Determine the [X, Y] coordinate at the center of the cell enclosing the given text.  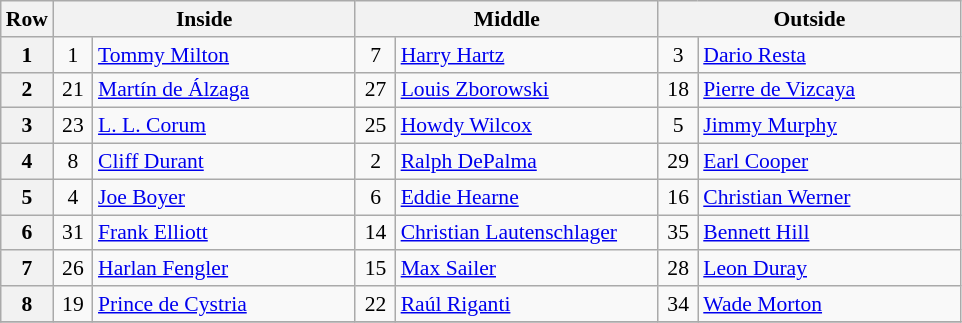
Joe Boyer [224, 197]
27 [375, 90]
21 [73, 90]
Outside [810, 19]
Max Sailer [527, 269]
25 [375, 126]
Eddie Hearne [527, 197]
Christian Werner [829, 197]
26 [73, 269]
Harlan Fengler [224, 269]
L. L. Corum [224, 126]
Tommy Milton [224, 55]
Middle [506, 19]
Jimmy Murphy [829, 126]
14 [375, 233]
23 [73, 126]
16 [678, 197]
Martín de Álzaga [224, 90]
Raúl Riganti [527, 304]
Louis Zborowski [527, 90]
18 [678, 90]
Howdy Wilcox [527, 126]
Prince de Cystria [224, 304]
19 [73, 304]
Earl Cooper [829, 162]
Harry Hartz [527, 55]
Christian Lautenschlager [527, 233]
22 [375, 304]
Row [27, 19]
Frank Elliott [224, 233]
15 [375, 269]
29 [678, 162]
31 [73, 233]
Inside [204, 19]
28 [678, 269]
Cliff Durant [224, 162]
Dario Resta [829, 55]
35 [678, 233]
Ralph DePalma [527, 162]
Leon Duray [829, 269]
34 [678, 304]
Bennett Hill [829, 233]
Pierre de Vizcaya [829, 90]
Wade Morton [829, 304]
